Return [X, Y] of the center of cell containing provided text 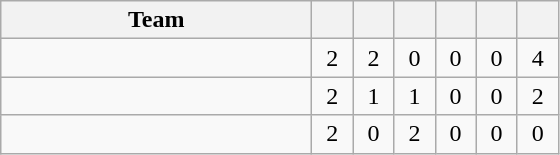
Team [156, 20]
4 [538, 58]
